Provide the [X, Y] coordinate of the cell's center where the given text is located.  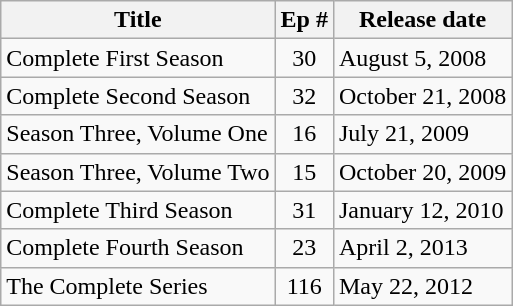
October 21, 2008 [422, 96]
Complete First Season [138, 58]
July 21, 2009 [422, 134]
16 [304, 134]
August 5, 2008 [422, 58]
23 [304, 248]
The Complete Series [138, 286]
Complete Third Season [138, 210]
30 [304, 58]
32 [304, 96]
Release date [422, 20]
Season Three, Volume Two [138, 172]
Title [138, 20]
October 20, 2009 [422, 172]
15 [304, 172]
April 2, 2013 [422, 248]
Season Three, Volume One [138, 134]
May 22, 2012 [422, 286]
Complete Fourth Season [138, 248]
Ep # [304, 20]
31 [304, 210]
January 12, 2010 [422, 210]
Complete Second Season [138, 96]
116 [304, 286]
